Determine the (x, y) coordinate at the center of the cell enclosing the given text.  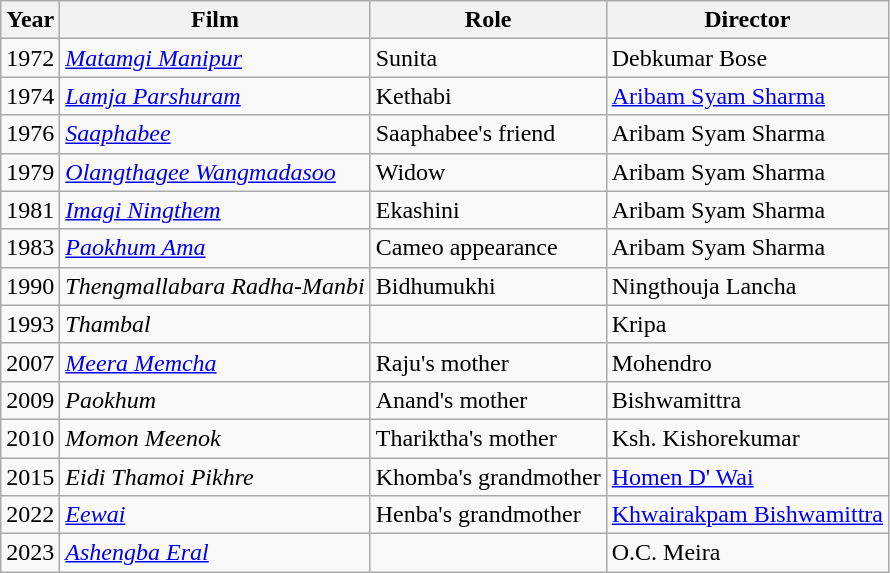
Cameo appearance (488, 248)
Mohendro (747, 362)
2023 (30, 553)
O.C. Meira (747, 553)
Anand's mother (488, 400)
1990 (30, 286)
Momon Meenok (215, 438)
2015 (30, 477)
Imagi Ningthem (215, 210)
Sunita (488, 58)
Kripa (747, 324)
Role (488, 20)
1972 (30, 58)
1974 (30, 96)
Meera Memcha (215, 362)
Homen D' Wai (747, 477)
Debkumar Bose (747, 58)
Paokhum (215, 400)
1979 (30, 172)
Ksh. Kishorekumar (747, 438)
Thambal (215, 324)
Thengmallabara Radha-Manbi (215, 286)
Thariktha's mother (488, 438)
Ekashini (488, 210)
Widow (488, 172)
Ashengba Eral (215, 553)
Khomba's grandmother (488, 477)
Year (30, 20)
Paokhum Ama (215, 248)
Director (747, 20)
2022 (30, 515)
Saaphabee's friend (488, 134)
Henba's grandmother (488, 515)
1983 (30, 248)
1976 (30, 134)
Ningthouja Lancha (747, 286)
Olangthagee Wangmadasoo (215, 172)
Bidhumukhi (488, 286)
1993 (30, 324)
2007 (30, 362)
2009 (30, 400)
2010 (30, 438)
Saaphabee (215, 134)
Kethabi (488, 96)
Eidi Thamoi Pikhre (215, 477)
Lamja Parshuram (215, 96)
Film (215, 20)
Raju's mother (488, 362)
Khwairakpam Bishwamittra (747, 515)
Eewai (215, 515)
Bishwamittra (747, 400)
Matamgi Manipur (215, 58)
1981 (30, 210)
